For the text-containing cell, return its midpoint in (x, y) coordinate format. 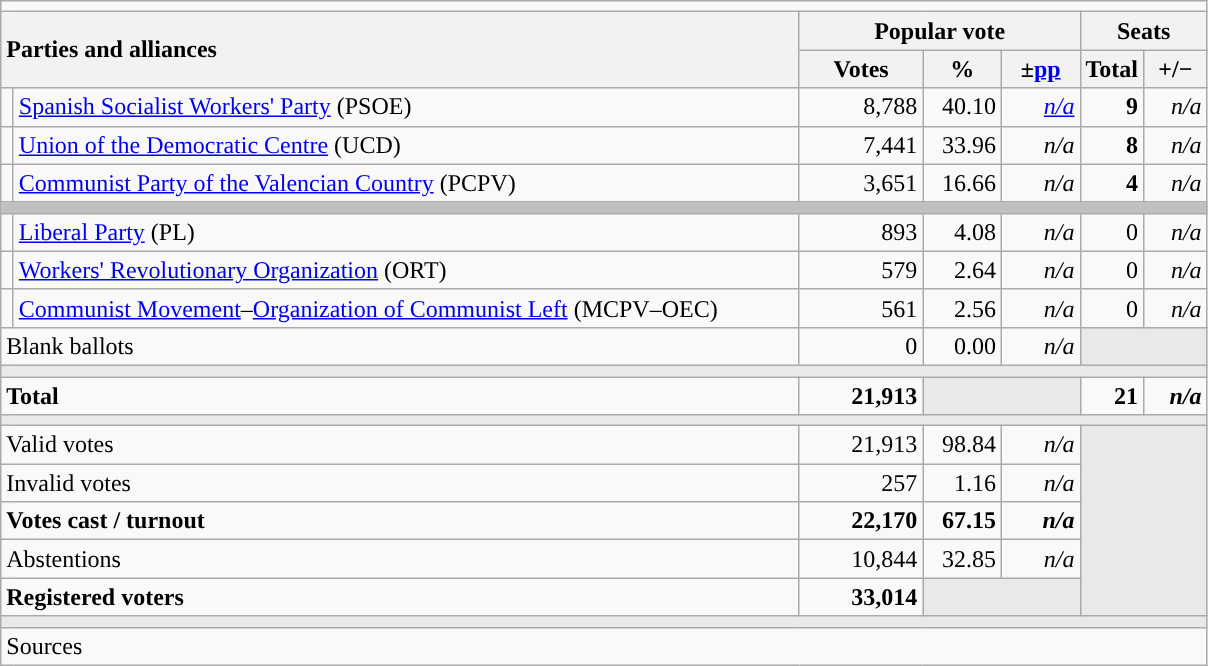
Union of the Democratic Centre (UCD) (406, 145)
Parties and alliances (400, 50)
10,844 (861, 559)
4 (1112, 183)
Workers' Revolutionary Organization (ORT) (406, 270)
7,441 (861, 145)
561 (861, 308)
33,014 (861, 597)
33.96 (962, 145)
Seats (1144, 31)
2.64 (962, 270)
2.56 (962, 308)
9 (1112, 107)
% (962, 69)
±pp (1040, 69)
Votes (861, 69)
4.08 (962, 232)
8 (1112, 145)
22,170 (861, 521)
0.00 (962, 346)
67.15 (962, 521)
16.66 (962, 183)
40.10 (962, 107)
Abstentions (400, 559)
257 (861, 483)
Popular vote (940, 31)
Registered voters (400, 597)
1.16 (962, 483)
21 (1112, 395)
32.85 (962, 559)
Invalid votes (400, 483)
Blank ballots (400, 346)
98.84 (962, 445)
Liberal Party (PL) (406, 232)
Sources (604, 646)
893 (861, 232)
Communist Movement–Organization of Communist Left (MCPV–OEC) (406, 308)
Valid votes (400, 445)
8,788 (861, 107)
Spanish Socialist Workers' Party (PSOE) (406, 107)
579 (861, 270)
Votes cast / turnout (400, 521)
Communist Party of the Valencian Country (PCPV) (406, 183)
3,651 (861, 183)
+/− (1176, 69)
